For the text-containing cell, return its midpoint in (x, y) coordinate format. 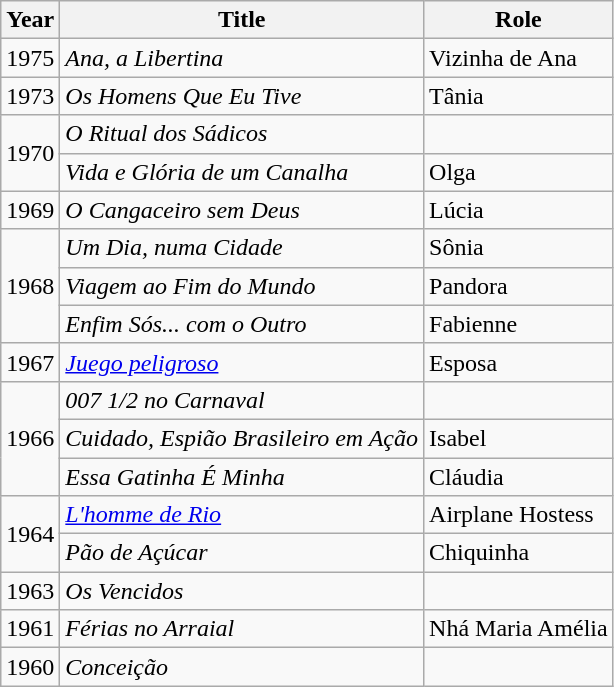
1975 (30, 58)
Title (242, 20)
Airplane Hostess (519, 515)
1966 (30, 438)
Conceição (242, 667)
Chiquinha (519, 553)
1960 (30, 667)
1961 (30, 629)
Ana, a Libertina (242, 58)
Year (30, 20)
007 1/2 no Carnaval (242, 400)
Esposa (519, 362)
Cuidado, Espião Brasileiro em Ação (242, 438)
Vizinha de Ana (519, 58)
Sônia (519, 248)
1964 (30, 534)
Férias no Arraial (242, 629)
Viagem ao Fim do Mundo (242, 286)
Juego peligroso (242, 362)
O Ritual dos Sádicos (242, 134)
Cláudia (519, 477)
Vida e Glória de um Canalha (242, 172)
1973 (30, 96)
Enfim Sós... com o Outro (242, 324)
Nhá Maria Amélia (519, 629)
Os Homens Que Eu Tive (242, 96)
Role (519, 20)
Pão de Açúcar (242, 553)
Pandora (519, 286)
Fabienne (519, 324)
Um Dia, numa Cidade (242, 248)
Essa Gatinha É Minha (242, 477)
1967 (30, 362)
1963 (30, 591)
1968 (30, 286)
Lúcia (519, 210)
L'homme de Rio (242, 515)
1970 (30, 153)
Olga (519, 172)
Tânia (519, 96)
Os Vencidos (242, 591)
Isabel (519, 438)
O Cangaceiro sem Deus (242, 210)
1969 (30, 210)
